Capture the cell that displays the provided text and extract its [x, y] central coordinate. 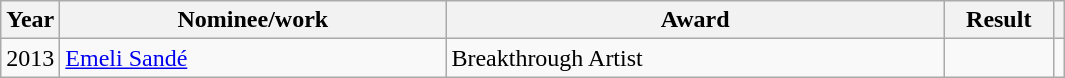
Nominee/work [253, 20]
Result [998, 20]
Year [30, 20]
2013 [30, 58]
Breakthrough Artist [696, 58]
Award [696, 20]
Emeli Sandé [253, 58]
